Capture the cell that displays the provided text and extract its (x, y) central coordinate. 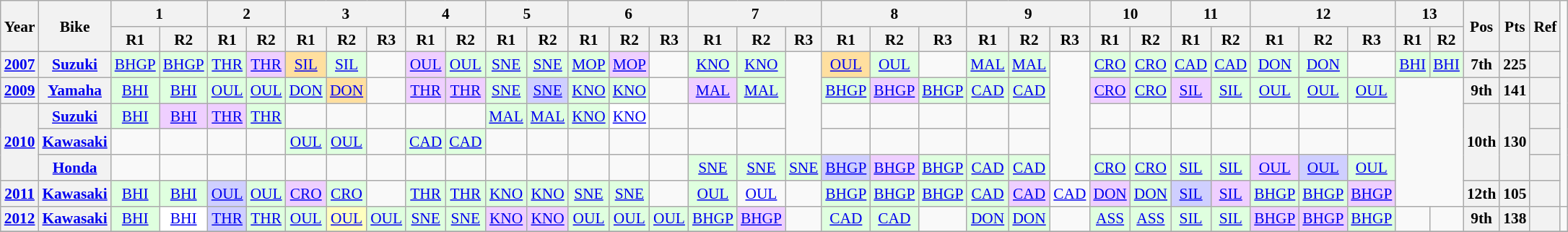
141 (1515, 91)
11 (1211, 14)
5 (527, 14)
8 (894, 14)
4 (445, 14)
13 (1429, 14)
Honda (74, 168)
Pts (1515, 26)
Bike (74, 26)
2007 (20, 65)
Pos (1481, 26)
130 (1515, 142)
1 (160, 14)
7 (755, 14)
9 (1028, 14)
Ref (1545, 26)
10 (1131, 14)
7th (1481, 65)
Year (20, 26)
225 (1515, 65)
2 (247, 14)
138 (1515, 219)
105 (1515, 194)
Yamaha (74, 91)
2009 (20, 91)
6 (628, 14)
10th (1481, 142)
2010 (20, 142)
12th (1481, 194)
12 (1323, 14)
2011 (20, 194)
2012 (20, 219)
3 (347, 14)
